Identify which cell holds the provided text, then report its [X, Y] central coordinate. 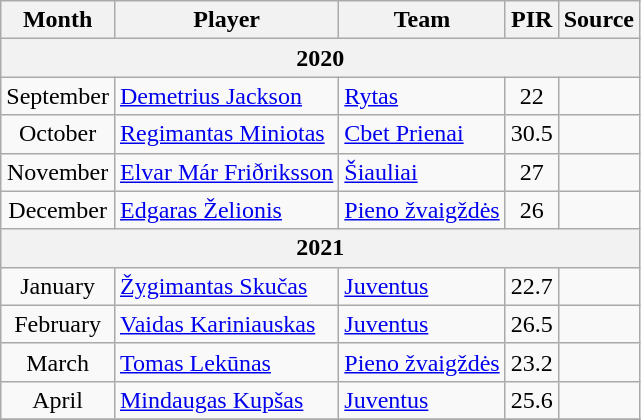
26.5 [532, 324]
Šiauliai [422, 172]
26 [532, 210]
Elvar Már Friðriksson [226, 172]
Player [226, 20]
November [58, 172]
April [58, 400]
Month [58, 20]
March [58, 362]
Team [422, 20]
Regimantas Miniotas [226, 134]
October [58, 134]
September [58, 96]
December [58, 210]
Cbet Prienai [422, 134]
Source [598, 20]
Mindaugas Kupšas [226, 400]
2021 [320, 248]
30.5 [532, 134]
PIR [532, 20]
Rytas [422, 96]
22 [532, 96]
February [58, 324]
2020 [320, 58]
23.2 [532, 362]
27 [532, 172]
Žygimantas Skučas [226, 286]
25.6 [532, 400]
22.7 [532, 286]
January [58, 286]
Demetrius Jackson [226, 96]
Edgaras Želionis [226, 210]
Vaidas Kariniauskas [226, 324]
Tomas Lekūnas [226, 362]
